Scan for the cell matching the given text and deliver its [x, y] coordinate at center. 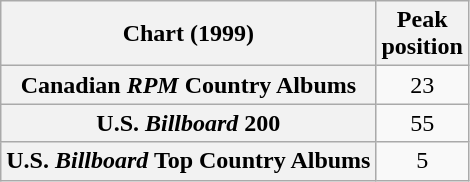
Peakposition [422, 34]
U.S. Billboard Top Country Albums [188, 161]
23 [422, 85]
Canadian RPM Country Albums [188, 85]
5 [422, 161]
55 [422, 123]
U.S. Billboard 200 [188, 123]
Chart (1999) [188, 34]
